Extract the [X, Y] coordinate from the center of the cell holding the provided text.  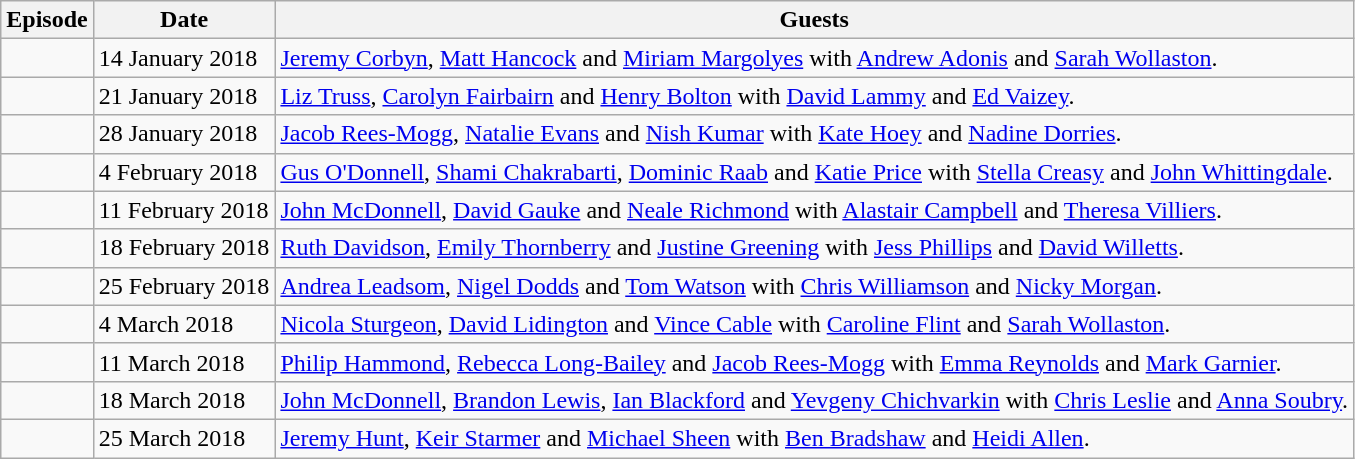
Guests [814, 20]
18 March 2018 [184, 400]
11 March 2018 [184, 362]
Jeremy Hunt, Keir Starmer and Michael Sheen with Ben Bradshaw and Heidi Allen. [814, 438]
25 March 2018 [184, 438]
Liz Truss, Carolyn Fairbairn and Henry Bolton with David Lammy and Ed Vaizey. [814, 96]
Nicola Sturgeon, David Lidington and Vince Cable with Caroline Flint and Sarah Wollaston. [814, 324]
14 January 2018 [184, 58]
Andrea Leadsom, Nigel Dodds and Tom Watson with Chris Williamson and Nicky Morgan. [814, 286]
Date [184, 20]
21 January 2018 [184, 96]
Jacob Rees-Mogg, Natalie Evans and Nish Kumar with Kate Hoey and Nadine Dorries. [814, 134]
John McDonnell, Brandon Lewis, Ian Blackford and Yevgeny Chichvarkin with Chris Leslie and Anna Soubry. [814, 400]
4 February 2018 [184, 172]
John McDonnell, David Gauke and Neale Richmond with Alastair Campbell and Theresa Villiers. [814, 210]
18 February 2018 [184, 248]
4 March 2018 [184, 324]
Philip Hammond, Rebecca Long-Bailey and Jacob Rees-Mogg with Emma Reynolds and Mark Garnier. [814, 362]
28 January 2018 [184, 134]
Jeremy Corbyn, Matt Hancock and Miriam Margolyes with Andrew Adonis and Sarah Wollaston. [814, 58]
Gus O'Donnell, Shami Chakrabarti, Dominic Raab and Katie Price with Stella Creasy and John Whittingdale. [814, 172]
25 February 2018 [184, 286]
Ruth Davidson, Emily Thornberry and Justine Greening with Jess Phillips and David Willetts. [814, 248]
Episode [47, 20]
11 February 2018 [184, 210]
